Scan for the cell matching the given text and deliver its [X, Y] coordinate at center. 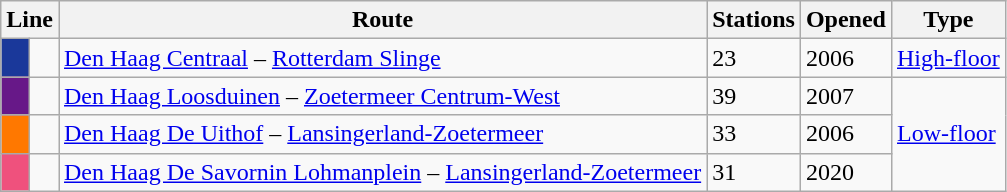
2020 [846, 172]
Stations [754, 20]
Den Haag Loosduinen – Zoetermeer Centrum-West [382, 96]
Den Haag De Uithof – Lansingerland-Zoetermeer [382, 134]
Den Haag Centraal – Rotterdam Slinge [382, 58]
High-floor [948, 58]
39 [754, 96]
2007 [846, 96]
Low-floor [948, 134]
Den Haag De Savornin Lohmanplein – Lansingerland-Zoetermeer [382, 172]
Type [948, 20]
31 [754, 172]
Line [30, 20]
Opened [846, 20]
33 [754, 134]
23 [754, 58]
Route [382, 20]
